Output the (x, y) coordinate of the center of the cell containing the given text.  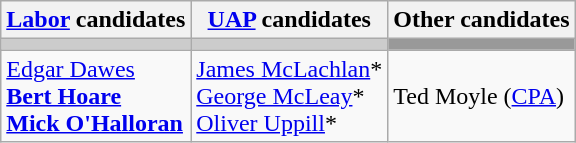
UAP candidates (290, 20)
Ted Moyle (CPA) (482, 96)
Other candidates (482, 20)
Labor candidates (96, 20)
Edgar DawesBert HoareMick O'Halloran (96, 96)
James McLachlan*George McLeay*Oliver Uppill* (290, 96)
